Detect which cell encompasses the target text, then output its [x, y] center coordinate. 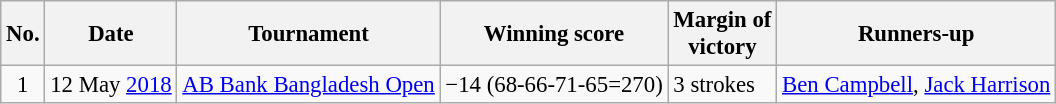
Tournament [308, 34]
12 May 2018 [111, 85]
Margin ofvictory [722, 34]
Ben Campbell, Jack Harrison [916, 85]
Date [111, 34]
Runners-up [916, 34]
No. [23, 34]
−14 (68-66-71-65=270) [554, 85]
1 [23, 85]
Winning score [554, 34]
3 strokes [722, 85]
AB Bank Bangladesh Open [308, 85]
